Search for the cell housing the specified text and yield its (X, Y) center coordinate. 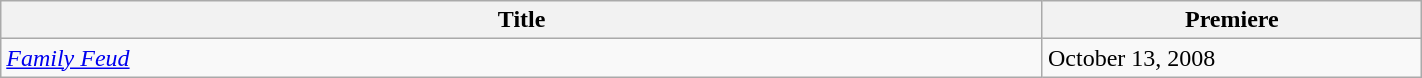
Title (522, 20)
Premiere (1232, 20)
October 13, 2008 (1232, 58)
Family Feud (522, 58)
